For the text-containing cell, return its midpoint in (x, y) coordinate format. 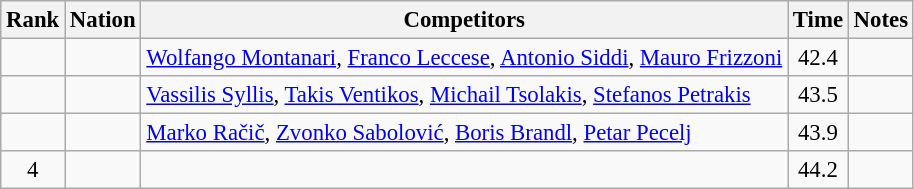
44.2 (818, 170)
Nation (103, 20)
Wolfango Montanari, Franco Leccese, Antonio Siddi, Mauro Frizzoni (464, 58)
4 (33, 170)
43.5 (818, 95)
Vassilis Syllis, Takis Ventikos, Michail Tsolakis, Stefanos Petrakis (464, 95)
Notes (880, 20)
42.4 (818, 58)
Marko Račič, Zvonko Sabolović, Boris Brandl, Petar Pecelj (464, 133)
Time (818, 20)
Competitors (464, 20)
43.9 (818, 133)
Rank (33, 20)
